Find where the given text appears and provide that cell's center as [X, Y] coordinate. 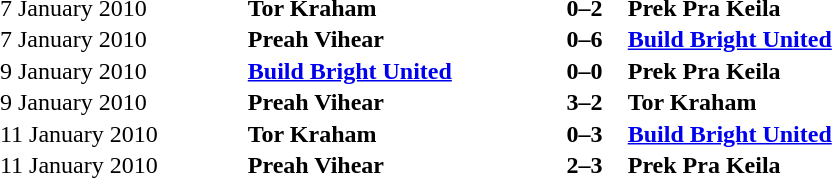
Build Bright United [404, 71]
0–3 [595, 134]
3–2 [595, 103]
0–6 [595, 39]
Tor Kraham [404, 134]
0–0 [595, 71]
